For the text-containing cell, return its midpoint in (X, Y) coordinate format. 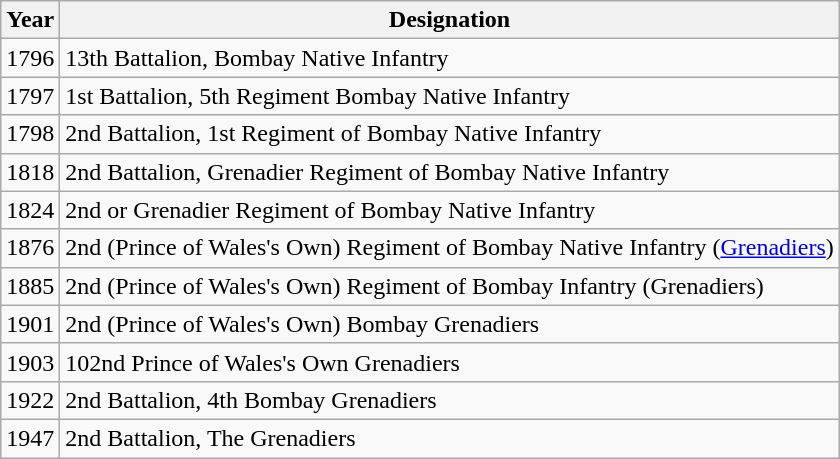
2nd Battalion, 4th Bombay Grenadiers (450, 400)
1876 (30, 248)
13th Battalion, Bombay Native Infantry (450, 58)
1947 (30, 438)
2nd or Grenadier Regiment of Bombay Native Infantry (450, 210)
2nd (Prince of Wales's Own) Regiment of Bombay Native Infantry (Grenadiers) (450, 248)
2nd (Prince of Wales's Own) Bombay Grenadiers (450, 324)
1796 (30, 58)
1st Battalion, 5th Regiment Bombay Native Infantry (450, 96)
Year (30, 20)
1901 (30, 324)
1922 (30, 400)
1824 (30, 210)
2nd Battalion, Grenadier Regiment of Bombay Native Infantry (450, 172)
2nd Battalion, 1st Regiment of Bombay Native Infantry (450, 134)
1797 (30, 96)
1885 (30, 286)
1798 (30, 134)
2nd Battalion, The Grenadiers (450, 438)
1903 (30, 362)
1818 (30, 172)
Designation (450, 20)
2nd (Prince of Wales's Own) Regiment of Bombay Infantry (Grenadiers) (450, 286)
102nd Prince of Wales's Own Grenadiers (450, 362)
